Find where the given text appears and provide that cell's center as [X, Y] coordinate. 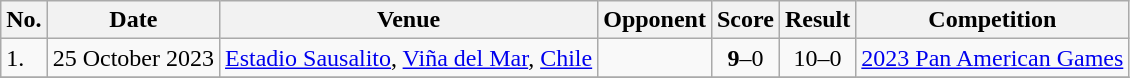
No. [24, 20]
Opponent [655, 20]
Estadio Sausalito, Viña del Mar, Chile [409, 58]
Competition [992, 20]
1. [24, 58]
Date [133, 20]
Score [745, 20]
9–0 [745, 58]
Venue [409, 20]
10–0 [817, 58]
25 October 2023 [133, 58]
Result [817, 20]
2023 Pan American Games [992, 58]
